Search for the cell housing the specified text and yield its [X, Y] center coordinate. 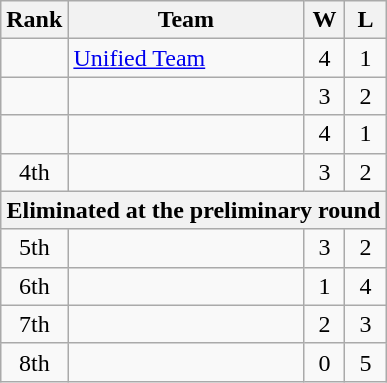
6th [34, 286]
W [324, 20]
5th [34, 248]
8th [34, 362]
7th [34, 324]
L [366, 20]
Unified Team [186, 58]
4th [34, 172]
5 [366, 362]
0 [324, 362]
Rank [34, 20]
Team [186, 20]
Eliminated at the preliminary round [194, 210]
